Find where the given text appears and provide that cell's center as [x, y] coordinate. 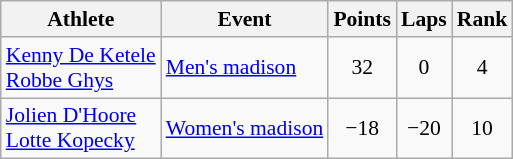
Rank [482, 19]
Points [362, 19]
Men's madison [245, 68]
Laps [424, 19]
−20 [424, 128]
4 [482, 68]
10 [482, 128]
Kenny De KeteleRobbe Ghys [81, 68]
Event [245, 19]
32 [362, 68]
Women's madison [245, 128]
−18 [362, 128]
Athlete [81, 19]
0 [424, 68]
Jolien D'HooreLotte Kopecky [81, 128]
